From the cell containing the given text, extract its center point as (X, Y) coordinate. 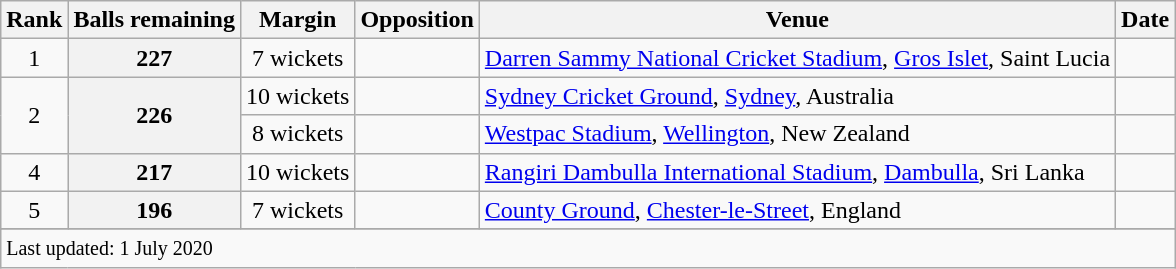
Venue (797, 20)
County Ground, Chester-le-Street, England (797, 210)
196 (154, 210)
Sydney Cricket Ground, Sydney, Australia (797, 96)
Rangiri Dambulla International Stadium, Dambulla, Sri Lanka (797, 172)
Westpac Stadium, Wellington, New Zealand (797, 134)
1 (34, 58)
4 (34, 172)
Margin (297, 20)
Rank (34, 20)
Darren Sammy National Cricket Stadium, Gros Islet, Saint Lucia (797, 58)
8 wickets (297, 134)
Balls remaining (154, 20)
5 (34, 210)
227 (154, 58)
Last updated: 1 July 2020 (588, 248)
Date (1146, 20)
Opposition (417, 20)
217 (154, 172)
226 (154, 115)
2 (34, 115)
